Scan for the cell matching the given text and deliver its (X, Y) coordinate at center. 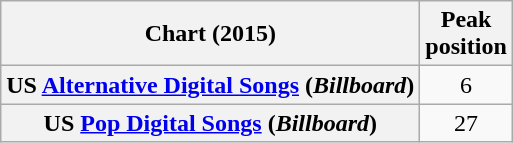
US Pop Digital Songs (Billboard) (210, 123)
US Alternative Digital Songs (Billboard) (210, 85)
Peakposition (466, 34)
6 (466, 85)
Chart (2015) (210, 34)
27 (466, 123)
